Locate the cell with the specified text and output its [X, Y] center coordinate. 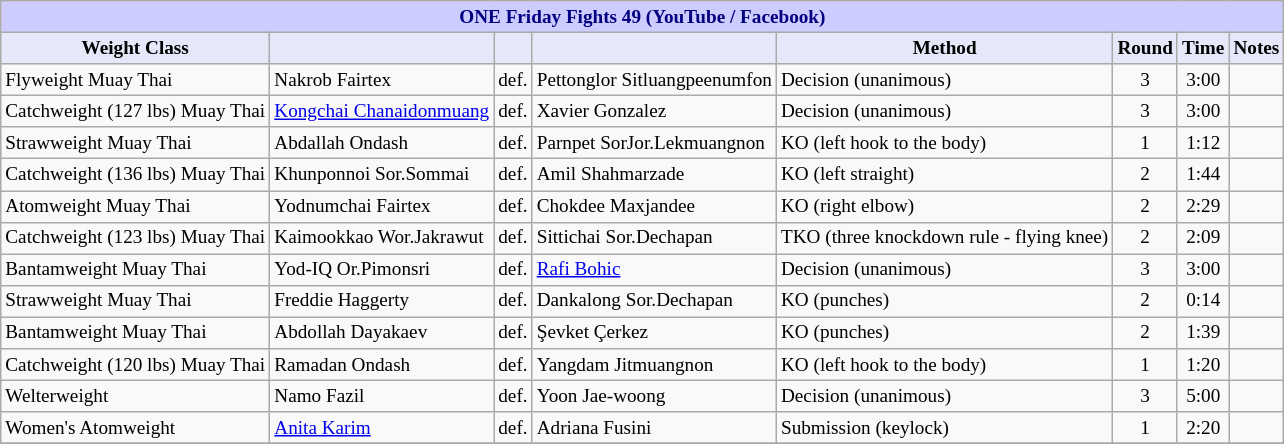
Dankalong Sor.Dechapan [654, 301]
Women's Atomweight [136, 428]
Ramadan Ondash [382, 365]
Şevket Çerkez [654, 333]
ONE Friday Fights 49 (YouTube / Facebook) [642, 17]
Atomweight Muay Thai [136, 206]
Catchweight (120 lbs) Muay Thai [136, 365]
0:14 [1202, 301]
Yod-IQ Or.Pimonsri [382, 270]
Method [944, 48]
Time [1202, 48]
Round [1146, 48]
Yodnumchai Fairtex [382, 206]
Yangdam Jitmuangnon [654, 365]
1:12 [1202, 143]
KO (left straight) [944, 175]
Flyweight Muay Thai [136, 80]
1:44 [1202, 175]
Khunponnoi Sor.Sommai [382, 175]
Freddie Haggerty [382, 301]
Anita Karim [382, 428]
Catchweight (127 lbs) Muay Thai [136, 111]
Abdollah Dayakaev [382, 333]
Namo Fazil [382, 396]
2:09 [1202, 238]
Catchweight (123 lbs) Muay Thai [136, 238]
Weight Class [136, 48]
Kaimookkao Wor.Jakrawut [382, 238]
Rafi Bohic [654, 270]
Yoon Jae-woong [654, 396]
Pettonglor Sitluangpeenumfon [654, 80]
KO (right elbow) [944, 206]
2:20 [1202, 428]
Welterweight [136, 396]
Submission (keylock) [944, 428]
Abdallah Ondash [382, 143]
Amil Shahmarzade [654, 175]
1:20 [1202, 365]
Kongchai Chanaidonmuang [382, 111]
Sittichai Sor.Dechapan [654, 238]
Chokdee Maxjandee [654, 206]
1:39 [1202, 333]
Catchweight (136 lbs) Muay Thai [136, 175]
Xavier Gonzalez [654, 111]
2:29 [1202, 206]
5:00 [1202, 396]
Adriana Fusini [654, 428]
Parnpet SorJor.Lekmuangnon [654, 143]
Notes [1256, 48]
Nakrob Fairtex [382, 80]
TKO (three knockdown rule - flying knee) [944, 238]
